Identify which cell holds the provided text, then report its (x, y) central coordinate. 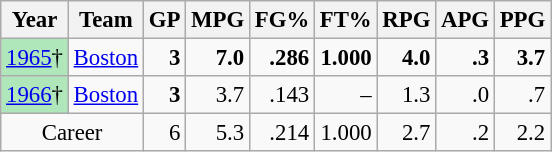
GP (164, 20)
Team (106, 20)
MPG (218, 20)
Career (72, 133)
.286 (282, 58)
.0 (466, 95)
4.0 (406, 58)
FT% (346, 20)
Year (35, 20)
1966† (35, 95)
.214 (282, 133)
7.0 (218, 58)
1.3 (406, 95)
2.2 (522, 133)
RPG (406, 20)
APG (466, 20)
PPG (522, 20)
1965† (35, 58)
.2 (466, 133)
FG% (282, 20)
.143 (282, 95)
– (346, 95)
6 (164, 133)
.3 (466, 58)
5.3 (218, 133)
.7 (522, 95)
2.7 (406, 133)
